Search for the cell housing the specified text and yield its (x, y) center coordinate. 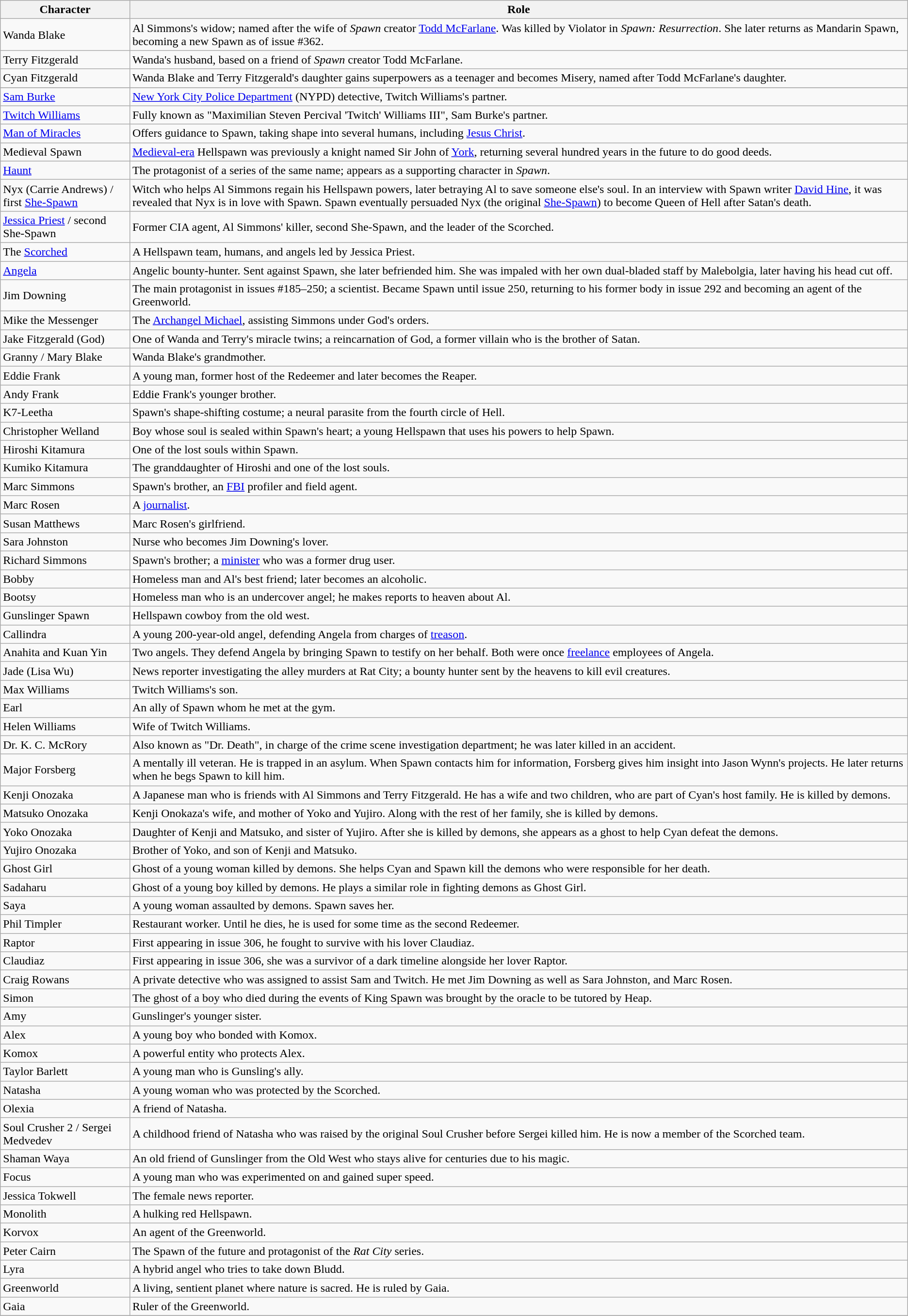
A friend of Natasha. (519, 1108)
The female news reporter. (519, 1195)
Gunslinger Spawn (65, 616)
Terry Fitzgerald (65, 60)
Jessica Tokwell (65, 1195)
Dr. K. C. McRory (65, 745)
Jake Fitzgerald (God) (65, 339)
Character (65, 10)
Yoko Onozaka (65, 832)
Wanda Blake's grandmother. (519, 357)
Monolith (65, 1214)
Restaurant worker. Until he dies, he is used for some time as the second Redeemer. (519, 924)
Granny / Mary Blake (65, 357)
Also known as "Dr. Death", in charge of the crime scene investigation department; he was later killed in an accident. (519, 745)
Anahita and Kuan Yin (65, 653)
Eddie Frank (65, 376)
Daughter of Kenji and Matsuko, and sister of Yujiro. After she is killed by demons, she appears as a ghost to help Cyan defeat the demons. (519, 832)
Susan Matthews (65, 523)
A living, sentient planet where nature is sacred. He is ruled by Gaia. (519, 1288)
Offers guidance to Spawn, taking shape into several humans, including Jesus Christ. (519, 133)
Focus (65, 1177)
Spawn's shape-shifting costume; a neural parasite from the fourth circle of Hell. (519, 413)
A childhood friend of Natasha who was raised by the original Soul Crusher before Sergei killed him. He is now a member of the Scorched team. (519, 1134)
A young 200-year-old angel, defending Angela from charges of treason. (519, 634)
Matsuko Onozaka (65, 813)
Simon (65, 998)
The protagonist of a series of the same name; appears as a supporting character in Spawn. (519, 170)
Marc Rosen (65, 505)
Natasha (65, 1090)
First appearing in issue 306, he fought to survive with his lover Claudiaz. (519, 943)
Saya (65, 906)
Sara Johnston (65, 542)
Marc Rosen's girlfriend. (519, 523)
Taylor Barlett (65, 1072)
Spawn's brother, an FBI profiler and field agent. (519, 486)
An agent of the Greenworld. (519, 1233)
Former CIA agent, Al Simmons' killer, second She-Spawn, and the leader of the Scorched. (519, 227)
Lyra (65, 1269)
Kenji Onokaza's wife, and mother of Yoko and Yujiro. Along with the rest of her family, she is killed by demons. (519, 813)
New York City Police Department (NYPD) detective, Twitch Williams's partner. (519, 96)
A powerful entity who protects Alex. (519, 1053)
First appearing in issue 306, she was a survivor of a dark timeline alongside her lover Raptor. (519, 961)
Sam Burke (65, 96)
The Archangel Michael, assisting Simmons under God's orders. (519, 321)
Cyan Fitzgerald (65, 78)
Yujiro Onozaka (65, 850)
Homeless man and Al's best friend; later becomes an alcoholic. (519, 578)
Spawn's brother; a minister who was a former drug user. (519, 560)
Bootsy (65, 597)
Claudiaz (65, 961)
Two angels. They defend Angela by bringing Spawn to testify on her behalf. Both were once freelance employees of Angela. (519, 653)
Shaman Waya (65, 1158)
Greenworld (65, 1288)
Peter Cairn (65, 1251)
Ghost of a young woman killed by demons. She helps Cyan and Spawn kill the demons who were responsible for her death. (519, 868)
K7-Leetha (65, 413)
Mike the Messenger (65, 321)
Richard Simmons (65, 560)
Gaia (65, 1306)
Soul Crusher 2 / Sergei Medvedev (65, 1134)
Korvox (65, 1233)
Wife of Twitch Williams. (519, 726)
Jessica Priest / second She-Spawn (65, 227)
A Hellspawn team, humans, and angels led by Jessica Priest. (519, 252)
Major Forsberg (65, 770)
A young woman assaulted by demons. Spawn saves her. (519, 906)
Bobby (65, 578)
Phil Timpler (65, 924)
One of Wanda and Terry's miracle twins; a reincarnation of God, a former villain who is the brother of Satan. (519, 339)
Brother of Yoko, and son of Kenji and Matsuko. (519, 850)
Boy whose soul is sealed within Spawn's heart; a young Hellspawn that uses his powers to help Spawn. (519, 431)
The Spawn of the future and protagonist of the Rat City series. (519, 1251)
A young woman who was protected by the Scorched. (519, 1090)
Max Williams (65, 690)
Wanda's husband, based on a friend of Spawn creator Todd McFarlane. (519, 60)
News reporter investigating the alley murders at Rat City; a bounty hunter sent by the heavens to kill evil creatures. (519, 671)
A hulking red Hellspawn. (519, 1214)
Kenji Onozaka (65, 795)
Nyx (Carrie Andrews) / first She-Spawn (65, 195)
Callindra (65, 634)
Twitch Williams (65, 115)
The Scorched (65, 252)
Marc Simmons (65, 486)
A young man who is Gunsling's ally. (519, 1072)
A young man who was experimented on and gained super speed. (519, 1177)
Wanda Blake (65, 35)
Sadaharu (65, 887)
Hellspawn cowboy from the old west. (519, 616)
Angela (65, 270)
Amy (65, 1016)
Twitch Williams's son. (519, 690)
Gunslinger's younger sister. (519, 1016)
Haunt (65, 170)
Jim Downing (65, 296)
Andy Frank (65, 394)
A young man, former host of the Redeemer and later becomes the Reaper. (519, 376)
A journalist. (519, 505)
Man of Miracles (65, 133)
Raptor (65, 943)
Hiroshi Kitamura (65, 449)
An old friend of Gunslinger from the Old West who stays alive for centuries due to his magic. (519, 1158)
Jade (Lisa Wu) (65, 671)
Medieval-era Hellspawn was previously a knight named Sir John of York, returning several hundred years in the future to do good deeds. (519, 152)
Helen Williams (65, 726)
Earl (65, 708)
A private detective who was assigned to assist Sam and Twitch. He met Jim Downing as well as Sara Johnston, and Marc Rosen. (519, 979)
Homeless man who is an undercover angel; he makes reports to heaven about Al. (519, 597)
Ruler of the Greenworld. (519, 1306)
One of the lost souls within Spawn. (519, 449)
A hybrid angel who tries to take down Bludd. (519, 1269)
Nurse who becomes Jim Downing's lover. (519, 542)
Wanda Blake and Terry Fitzgerald's daughter gains superpowers as a teenager and becomes Misery, named after Todd McFarlane's daughter. (519, 78)
Olexia (65, 1108)
Role (519, 10)
Medieval Spawn (65, 152)
Eddie Frank's younger brother. (519, 394)
Craig Rowans (65, 979)
The granddaughter of Hiroshi and one of the lost souls. (519, 468)
A young boy who bonded with Komox. (519, 1035)
Ghost Girl (65, 868)
Komox (65, 1053)
Kumiko Kitamura (65, 468)
The ghost of a boy who died during the events of King Spawn was brought by the oracle to be tutored by Heap. (519, 998)
Ghost of a young boy killed by demons. He plays a similar role in fighting demons as Ghost Girl. (519, 887)
An ally of Spawn whom he met at the gym. (519, 708)
Fully known as "Maximilian Steven Percival 'Twitch' Williams III", Sam Burke's partner. (519, 115)
Christopher Welland (65, 431)
Alex (65, 1035)
